Pinpoint the cell where the given text exists, returning its (X, Y) midpoint coordinate. 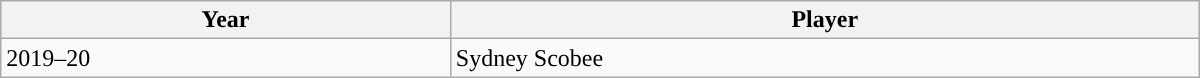
Year (226, 20)
Player (824, 20)
Sydney Scobee (824, 58)
2019–20 (226, 58)
